Output the [X, Y] coordinate of the center of the cell containing the given text.  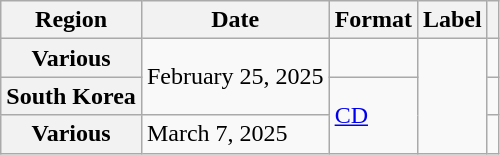
South Korea [72, 96]
Region [72, 20]
March 7, 2025 [235, 134]
Label [452, 20]
Date [235, 20]
February 25, 2025 [235, 77]
Format [373, 20]
CD [373, 115]
